Pinpoint the cell where the given text exists, returning its [x, y] midpoint coordinate. 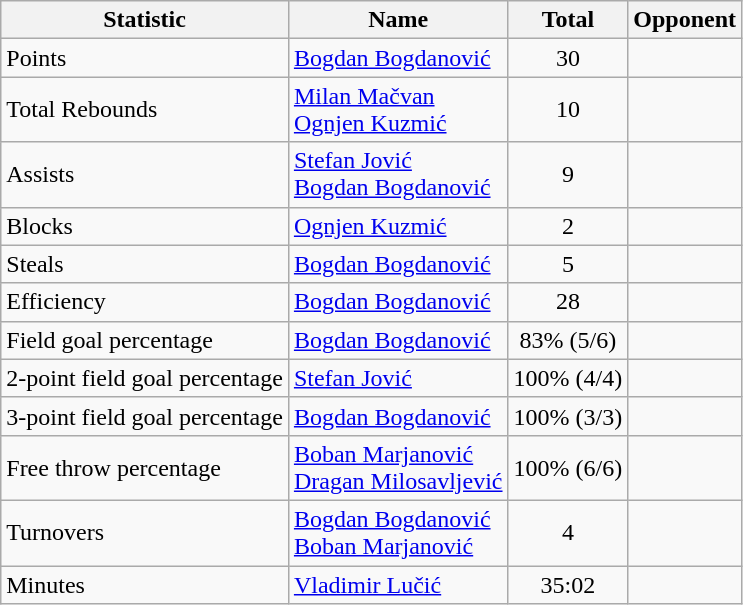
Turnovers [145, 532]
Minutes [145, 585]
Name [398, 20]
2 [568, 226]
3-point field goal percentage [145, 416]
2-point field goal percentage [145, 378]
Stefan JovićBogdan Bogdanović [398, 174]
100% (4/4) [568, 378]
Ognjen Kuzmić [398, 226]
Points [145, 58]
Steals [145, 264]
30 [568, 58]
10 [568, 110]
9 [568, 174]
Free throw percentage [145, 468]
35:02 [568, 585]
Opponent [685, 20]
Total Rebounds [145, 110]
Bogdan BogdanovićBoban Marjanović [398, 532]
83% (5/6) [568, 340]
28 [568, 302]
Boban MarjanovićDragan Milosavljević [398, 468]
Efficiency [145, 302]
5 [568, 264]
Total [568, 20]
Blocks [145, 226]
Stefan Jović [398, 378]
Statistic [145, 20]
100% (3/3) [568, 416]
100% (6/6) [568, 468]
Milan MačvanOgnjen Kuzmić [398, 110]
Field goal percentage [145, 340]
Vladimir Lučić [398, 585]
Assists [145, 174]
4 [568, 532]
